Identify which cell holds the provided text, then report its (x, y) central coordinate. 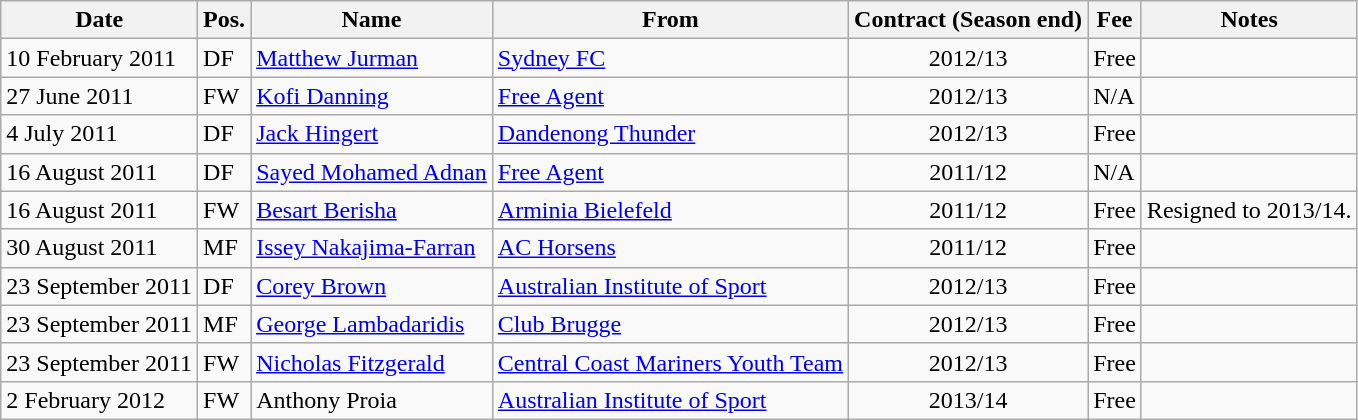
Sayed Mohamed Adnan (372, 172)
Central Coast Mariners Youth Team (670, 362)
Name (372, 20)
Pos. (224, 20)
Notes (1249, 20)
Arminia Bielefeld (670, 210)
27 June 2011 (100, 96)
Resigned to 2013/14. (1249, 210)
From (670, 20)
Nicholas Fitzgerald (372, 362)
Fee (1115, 20)
Issey Nakajima-Farran (372, 248)
Contract (Season end) (968, 20)
2 February 2012 (100, 400)
Sydney FC (670, 58)
4 July 2011 (100, 134)
2013/14 (968, 400)
Besart Berisha (372, 210)
Date (100, 20)
Anthony Proia (372, 400)
Dandenong Thunder (670, 134)
George Lambadaridis (372, 324)
Jack Hingert (372, 134)
30 August 2011 (100, 248)
Kofi Danning (372, 96)
AC Horsens (670, 248)
Matthew Jurman (372, 58)
Club Brugge (670, 324)
Corey Brown (372, 286)
10 February 2011 (100, 58)
